Detect which cell encompasses the target text, then output its [X, Y] center coordinate. 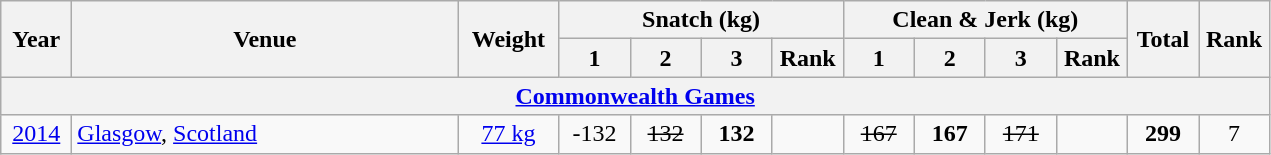
Glasgow, Scotland [265, 134]
2014 [36, 134]
-132 [594, 134]
Weight [508, 39]
171 [1020, 134]
299 [1162, 134]
7 [1234, 134]
Snatch (kg) [701, 20]
Commonwealth Games [636, 96]
Year [36, 39]
Clean & Jerk (kg) [985, 20]
Venue [265, 39]
77 kg [508, 134]
Total [1162, 39]
